Scan for the cell matching the given text and deliver its [X, Y] coordinate at center. 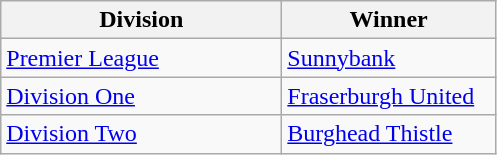
Division [142, 20]
Burghead Thistle [389, 134]
Premier League [142, 58]
Sunnybank [389, 58]
Division One [142, 96]
Winner [389, 20]
Division Two [142, 134]
Fraserburgh United [389, 96]
